From the cell containing the given text, extract its center point as (x, y) coordinate. 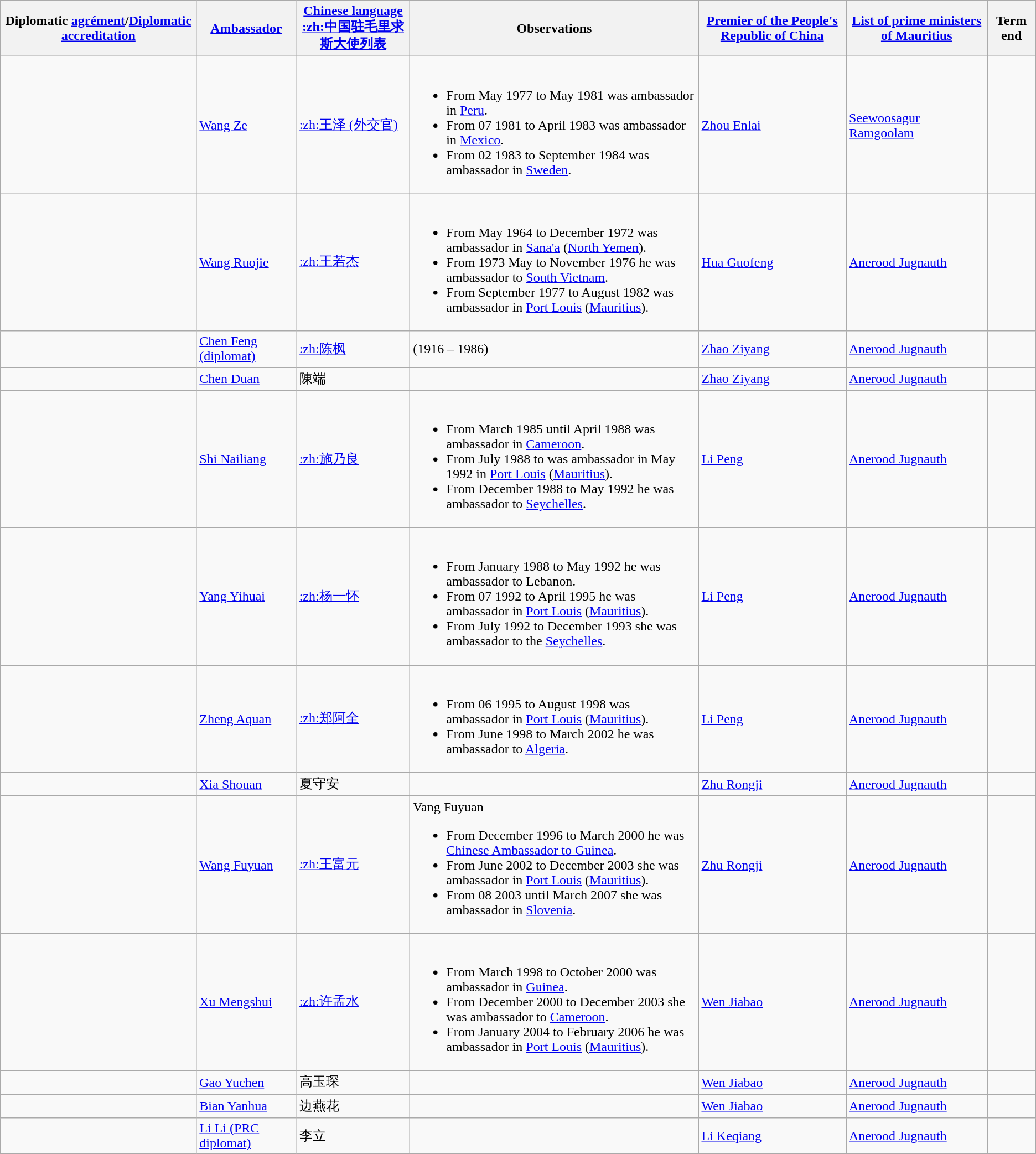
陳端 (353, 379)
Wang Ruojie (246, 262)
Chinese language:zh:中国驻毛里求斯大使列表 (353, 29)
Shi Nailiang (246, 459)
:zh:王若杰 (353, 262)
Zheng Aquan (246, 719)
Term end (1012, 29)
李立 (353, 1136)
List of prime ministers of Mauritius (916, 29)
高玉琛 (353, 1083)
Observations (555, 29)
Wang Ze (246, 125)
边燕花 (353, 1106)
Gao Yuchen (246, 1083)
From 06 1995 to August 1998 was ambassador in Port Louis (Mauritius).From June 1998 to March 2002 he was ambassador to Algeria. (555, 719)
Diplomatic agrément/Diplomatic accreditation (99, 29)
Ambassador (246, 29)
Li Keqiang (773, 1136)
Yang Yihuai (246, 597)
(1916 – 1986) (555, 349)
Zhou Enlai (773, 125)
夏守安 (353, 785)
Seewoosagur Ramgoolam (916, 125)
:zh:杨一怀 (353, 597)
Xu Mengshui (246, 1002)
:zh:许孟水 (353, 1002)
Wang Fuyuan (246, 865)
Li Li (PRC diplomat) (246, 1136)
Premier of the People's Republic of China (773, 29)
Chen Feng (diplomat) (246, 349)
:zh:郑阿全 (353, 719)
:zh:王泽 (外交官) (353, 125)
Chen Duan (246, 379)
:zh:王富元 (353, 865)
Bian Yanhua (246, 1106)
:zh:施乃良 (353, 459)
Xia Shouan (246, 785)
:zh:陈枫 (353, 349)
Hua Guofeng (773, 262)
